Scan for the cell matching the given text and deliver its (x, y) coordinate at center. 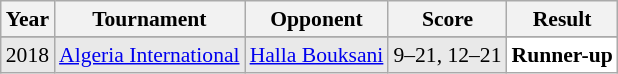
Algeria International (150, 55)
Result (562, 19)
2018 (28, 55)
Score (447, 19)
Halla Bouksani (317, 55)
Runner-up (562, 55)
Tournament (150, 19)
Opponent (317, 19)
9–21, 12–21 (447, 55)
Year (28, 19)
